Identify which cell holds the provided text, then report its [X, Y] central coordinate. 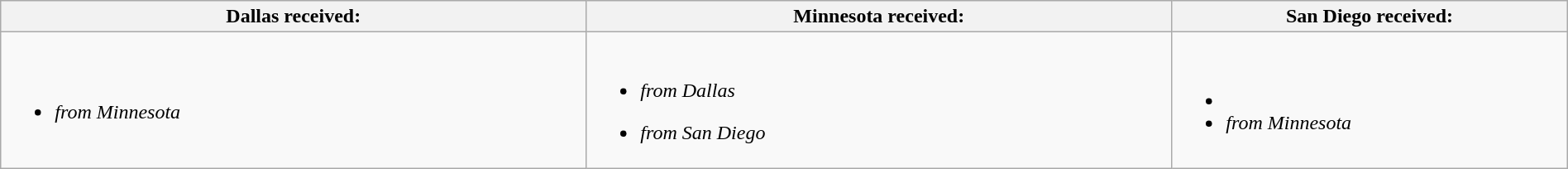
San Diego received: [1370, 17]
Minnesota received: [879, 17]
from Dallasfrom San Diego [879, 100]
Dallas received: [294, 17]
